Detect which cell encompasses the target text, then output its (x, y) center coordinate. 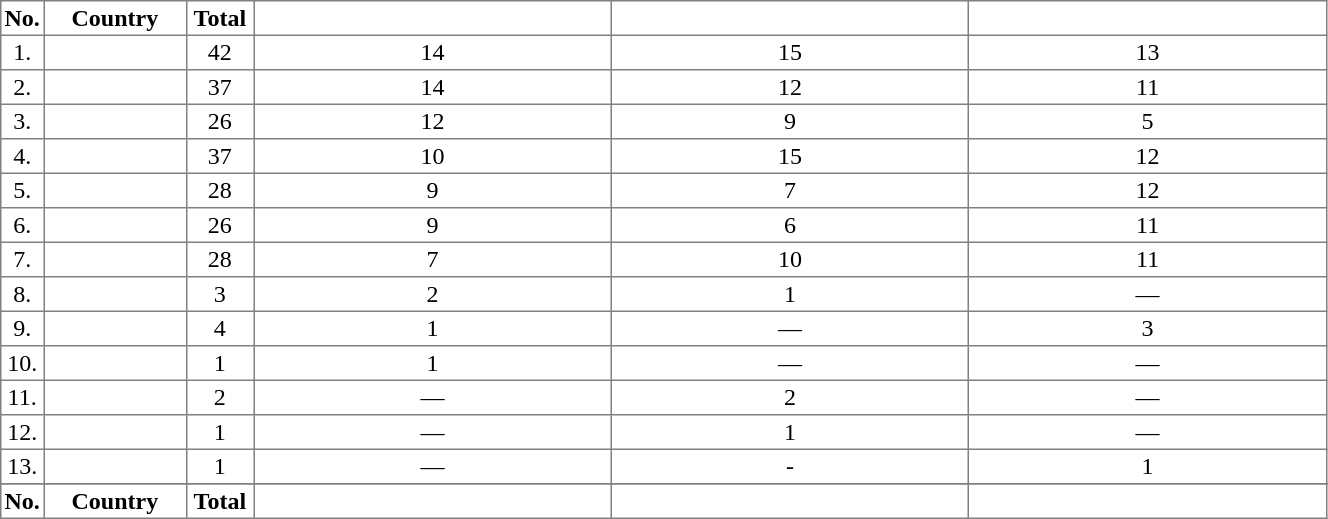
13. (22, 466)
4. (22, 156)
11. (22, 397)
6. (22, 225)
7. (22, 259)
10. (22, 363)
5. (22, 190)
4 (220, 328)
3. (22, 121)
8. (22, 294)
1. (22, 52)
5 (1148, 121)
9. (22, 328)
2. (22, 87)
- (790, 466)
6 (790, 225)
13 (1148, 52)
42 (220, 52)
12. (22, 432)
